Capture the cell that displays the provided text and extract its (x, y) central coordinate. 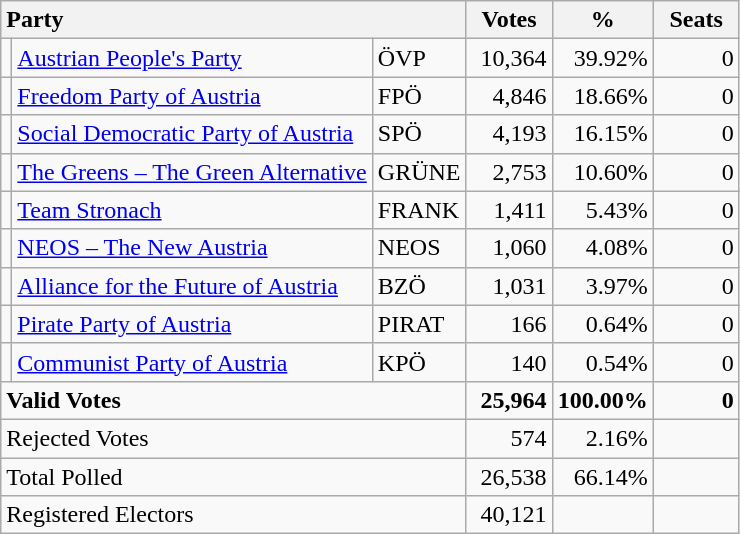
Communist Party of Austria (192, 362)
100.00% (602, 400)
KPÖ (419, 362)
3.97% (602, 286)
Team Stronach (192, 210)
Party (234, 20)
FPÖ (419, 96)
2,753 (509, 172)
0.54% (602, 362)
GRÜNE (419, 172)
Seats (696, 20)
Alliance for the Future of Austria (192, 286)
5.43% (602, 210)
18.66% (602, 96)
2.16% (602, 438)
25,964 (509, 400)
ÖVP (419, 58)
166 (509, 324)
574 (509, 438)
1,060 (509, 248)
NEOS – The New Austria (192, 248)
FRANK (419, 210)
Valid Votes (234, 400)
Freedom Party of Austria (192, 96)
Pirate Party of Austria (192, 324)
BZÖ (419, 286)
Austrian People's Party (192, 58)
4,193 (509, 134)
26,538 (509, 477)
1,031 (509, 286)
Rejected Votes (234, 438)
0.64% (602, 324)
% (602, 20)
Registered Electors (234, 515)
1,411 (509, 210)
Total Polled (234, 477)
Social Democratic Party of Austria (192, 134)
40,121 (509, 515)
SPÖ (419, 134)
4,846 (509, 96)
The Greens – The Green Alternative (192, 172)
39.92% (602, 58)
NEOS (419, 248)
66.14% (602, 477)
4.08% (602, 248)
10.60% (602, 172)
Votes (509, 20)
16.15% (602, 134)
10,364 (509, 58)
140 (509, 362)
PIRAT (419, 324)
